Output the [X, Y] coordinate of the center of the cell containing the given text.  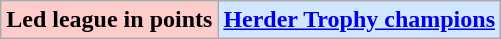
Led league in points [110, 20]
Herder Trophy champions [360, 20]
